Capture the cell that displays the provided text and extract its [X, Y] central coordinate. 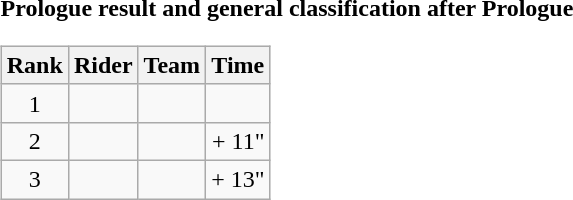
Rider [103, 65]
1 [34, 103]
3 [34, 179]
2 [34, 141]
+ 13" [238, 179]
Rank [34, 65]
+ 11" [238, 141]
Time [238, 65]
Team [172, 65]
